Output the (X, Y) coordinate of the center of the cell containing the given text.  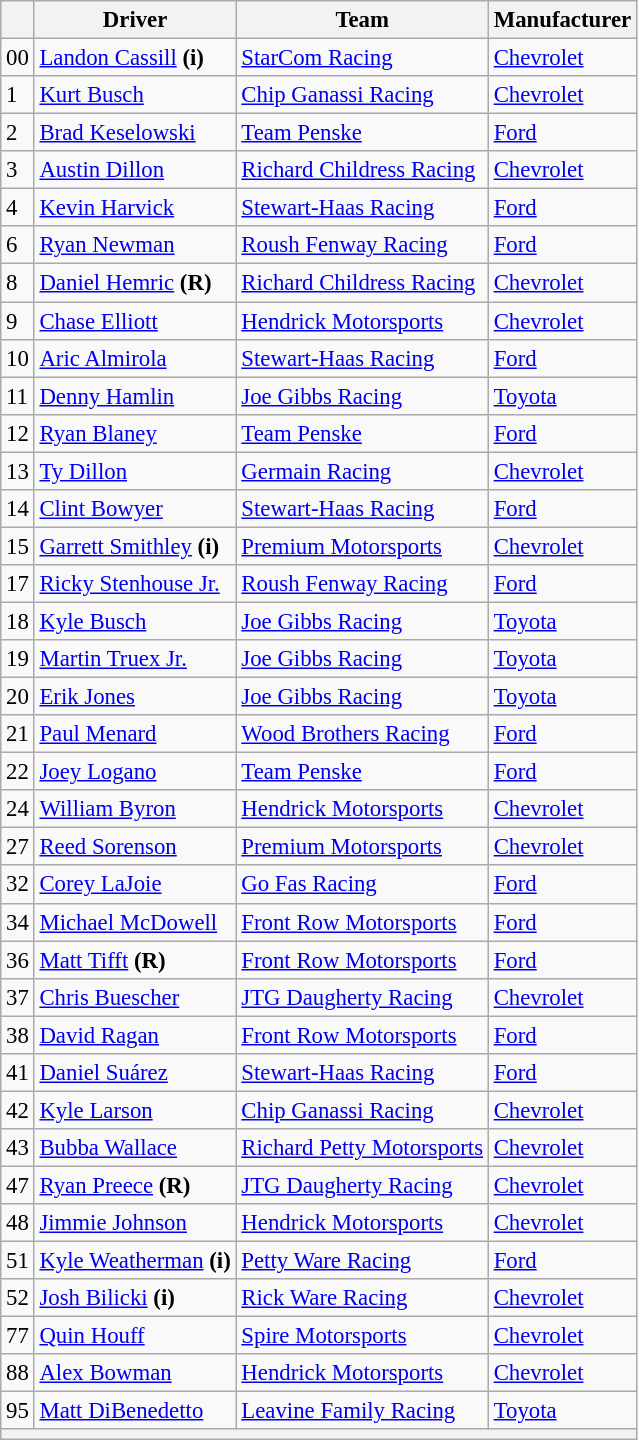
8 (18, 283)
Aric Almirola (135, 358)
Daniel Hemric (R) (135, 283)
Kyle Larson (135, 1110)
Ty Dillon (135, 471)
Kurt Busch (135, 95)
Kyle Weatherman (i) (135, 1261)
95 (18, 1411)
Landon Cassill (i) (135, 58)
Matt Tifft (R) (135, 960)
Denny Hamlin (135, 396)
1 (18, 95)
Quin Houff (135, 1336)
Leavine Family Racing (362, 1411)
Bubba Wallace (135, 1148)
42 (18, 1110)
51 (18, 1261)
13 (18, 471)
Clint Bowyer (135, 509)
Kyle Busch (135, 621)
10 (18, 358)
Corey LaJoie (135, 885)
4 (18, 208)
Manufacturer (562, 20)
Ricky Stenhouse Jr. (135, 584)
Germain Racing (362, 471)
Chase Elliott (135, 321)
17 (18, 584)
9 (18, 321)
3 (18, 170)
48 (18, 1223)
43 (18, 1148)
Paul Menard (135, 734)
Chris Buescher (135, 997)
41 (18, 1073)
Garrett Smithley (i) (135, 546)
Michael McDowell (135, 922)
Petty Ware Racing (362, 1261)
Ryan Preece (R) (135, 1185)
Reed Sorenson (135, 847)
Daniel Suárez (135, 1073)
14 (18, 509)
Austin Dillon (135, 170)
34 (18, 922)
15 (18, 546)
00 (18, 58)
27 (18, 847)
36 (18, 960)
David Ragan (135, 1035)
Ryan Blaney (135, 433)
Brad Keselowski (135, 133)
24 (18, 809)
Wood Brothers Racing (362, 734)
6 (18, 245)
Joey Logano (135, 772)
32 (18, 885)
StarCom Racing (362, 58)
11 (18, 396)
Go Fas Racing (362, 885)
20 (18, 697)
22 (18, 772)
77 (18, 1336)
Ryan Newman (135, 245)
Martin Truex Jr. (135, 659)
Josh Bilicki (i) (135, 1298)
Richard Petty Motorsports (362, 1148)
Spire Motorsports (362, 1336)
12 (18, 433)
Jimmie Johnson (135, 1223)
Rick Ware Racing (362, 1298)
William Byron (135, 809)
21 (18, 734)
Team (362, 20)
Matt DiBenedetto (135, 1411)
Kevin Harvick (135, 208)
47 (18, 1185)
18 (18, 621)
Driver (135, 20)
52 (18, 1298)
Erik Jones (135, 697)
38 (18, 1035)
37 (18, 997)
19 (18, 659)
2 (18, 133)
88 (18, 1373)
Alex Bowman (135, 1373)
